Detect which cell encompasses the target text, then output its [x, y] center coordinate. 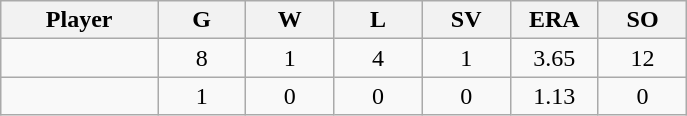
Player [80, 20]
SV [466, 20]
L [378, 20]
3.65 [554, 58]
SO [642, 20]
8 [202, 58]
12 [642, 58]
4 [378, 58]
ERA [554, 20]
G [202, 20]
1.13 [554, 96]
W [290, 20]
